For the text-containing cell, return its midpoint in (X, Y) coordinate format. 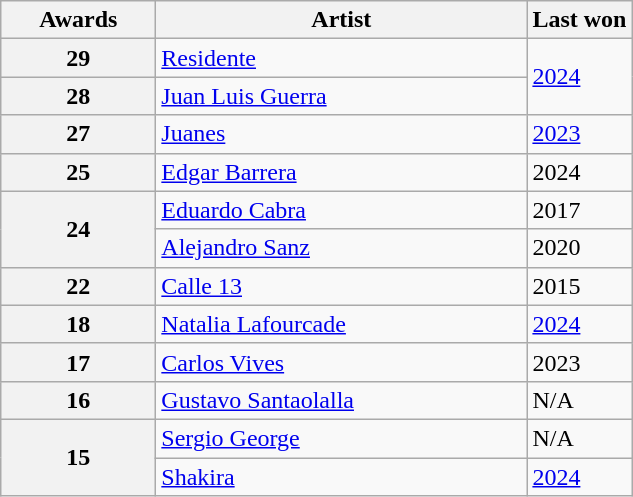
Residente (342, 58)
Juan Luis Guerra (342, 96)
25 (78, 172)
18 (78, 324)
Shakira (342, 477)
2015 (580, 286)
17 (78, 362)
Natalia Lafourcade (342, 324)
Last won (580, 20)
Awards (78, 20)
Calle 13 (342, 286)
15 (78, 457)
16 (78, 400)
Alejandro Sanz (342, 248)
24 (78, 229)
Carlos Vives (342, 362)
Edgar Barrera (342, 172)
Juanes (342, 134)
22 (78, 286)
27 (78, 134)
Gustavo Santaolalla (342, 400)
28 (78, 96)
2017 (580, 210)
29 (78, 58)
2020 (580, 248)
Artist (342, 20)
Sergio George (342, 438)
Eduardo Cabra (342, 210)
